Extract the (x, y) coordinate from the center of the cell holding the provided text.  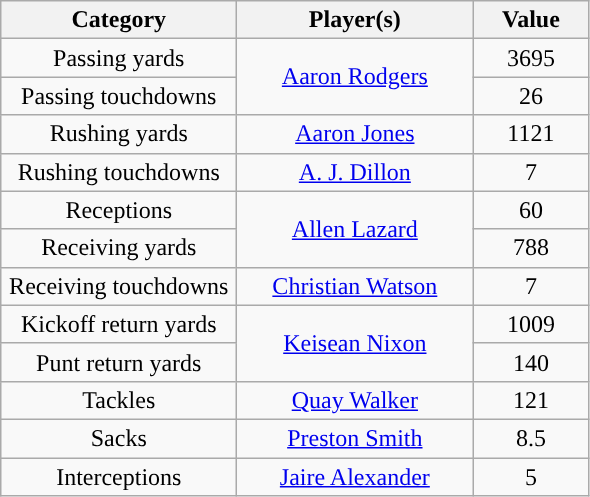
Christian Watson (355, 286)
Passing touchdowns (119, 96)
Rushing yards (119, 134)
Aaron Rodgers (355, 77)
121 (531, 400)
Receptions (119, 210)
Receiving touchdowns (119, 286)
Aaron Jones (355, 134)
Allen Lazard (355, 229)
Interceptions (119, 477)
Jaire Alexander (355, 477)
Sacks (119, 438)
26 (531, 96)
Player(s) (355, 20)
Value (531, 20)
Passing yards (119, 58)
Rushing touchdowns (119, 172)
Quay Walker (355, 400)
8.5 (531, 438)
788 (531, 248)
Punt return yards (119, 362)
140 (531, 362)
Preston Smith (355, 438)
1121 (531, 134)
Kickoff return yards (119, 324)
Tackles (119, 400)
A. J. Dillon (355, 172)
3695 (531, 58)
60 (531, 210)
Keisean Nixon (355, 343)
Receiving yards (119, 248)
1009 (531, 324)
5 (531, 477)
Category (119, 20)
